Determine the (X, Y) coordinate at the center of the cell enclosing the given text.  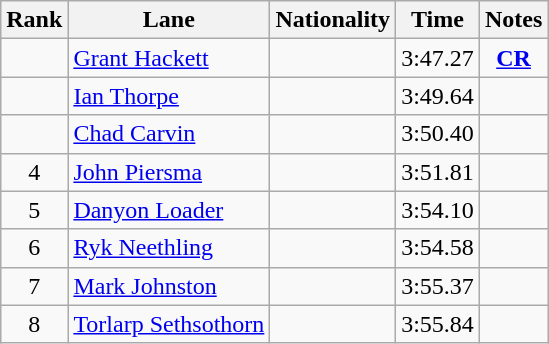
Grant Hackett (169, 58)
5 (34, 210)
3:55.84 (438, 324)
Nationality (333, 20)
Ryk Neethling (169, 248)
Torlarp Sethsothorn (169, 324)
3:47.27 (438, 58)
Chad Carvin (169, 134)
3:54.10 (438, 210)
Rank (34, 20)
Lane (169, 20)
John Piersma (169, 172)
Danyon Loader (169, 210)
Ian Thorpe (169, 96)
3:54.58 (438, 248)
3:50.40 (438, 134)
CR (513, 58)
Mark Johnston (169, 286)
3:49.64 (438, 96)
Time (438, 20)
Notes (513, 20)
7 (34, 286)
4 (34, 172)
8 (34, 324)
3:51.81 (438, 172)
3:55.37 (438, 286)
6 (34, 248)
